Scan for the cell matching the given text and deliver its (X, Y) coordinate at center. 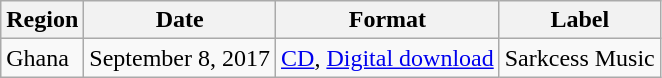
Label (580, 20)
Region (42, 20)
Ghana (42, 58)
September 8, 2017 (180, 58)
Sarkcess Music (580, 58)
Format (388, 20)
CD, Digital download (388, 58)
Date (180, 20)
